Locate the cell with the specified text and output its (X, Y) center coordinate. 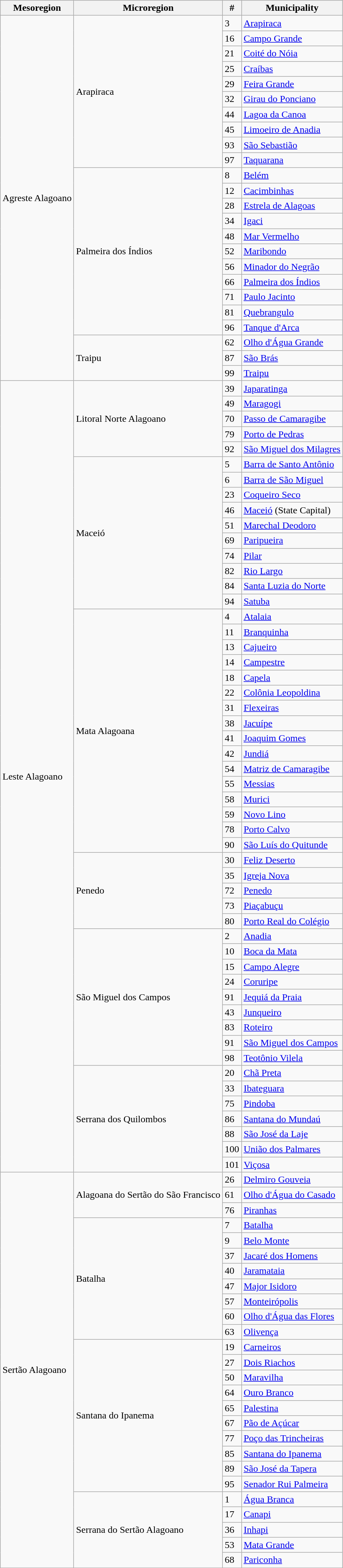
Inhapi (292, 1530)
Pão de Açúcar (292, 1423)
13 (232, 647)
66 (232, 282)
Campo Alegre (292, 967)
Delmiro Gouveia (292, 1180)
Marechal Deodoro (292, 525)
Olho d'Água Grande (292, 343)
51 (232, 525)
Porto de Pedras (292, 434)
Jaramataia (292, 1271)
89 (232, 1469)
São José da Laje (292, 1134)
Serrana do Sertão Alagoano (148, 1530)
92 (232, 449)
Minador do Negrão (292, 267)
Jacaré dos Homens (292, 1256)
63 (232, 1332)
76 (232, 1210)
Cajueiro (292, 647)
Carneiros (292, 1347)
57 (232, 1301)
61 (232, 1195)
45 (232, 130)
75 (232, 1103)
Paulo Jacinto (292, 297)
Sertão Alagoano (37, 1370)
Coqueiro Seco (292, 495)
60 (232, 1317)
Mata Grande (292, 1545)
Atalaia (292, 616)
25 (232, 69)
84 (232, 586)
5 (232, 465)
58 (232, 799)
Campestre (292, 662)
65 (232, 1408)
100 (232, 1149)
Estrela de Alagoas (292, 206)
27 (232, 1362)
40 (232, 1271)
# (232, 8)
Joaquim Gomes (292, 738)
7 (232, 1225)
Piranhas (292, 1210)
Quebrangulo (292, 312)
1 (232, 1499)
69 (232, 541)
Feira Grande (292, 84)
74 (232, 556)
Cacimbinhas (292, 191)
12 (232, 191)
86 (232, 1119)
Belém (292, 175)
6 (232, 480)
Ibateguara (292, 1088)
Satuba (292, 601)
46 (232, 510)
Leste Alagoano (37, 776)
Coité do Nóia (292, 54)
23 (232, 495)
Anadia (292, 936)
19 (232, 1347)
Igreja Nova (292, 875)
Lagoa da Canoa (292, 114)
68 (232, 1560)
Jequiá da Praia (292, 997)
Capela (292, 678)
73 (232, 906)
Major Isidoro (292, 1286)
Colônia Leopoldina (292, 693)
96 (232, 327)
Viçosa (292, 1165)
59 (232, 814)
101 (232, 1165)
22 (232, 693)
Água Branca (292, 1499)
81 (232, 312)
20 (232, 1073)
Jacuípe (292, 723)
33 (232, 1088)
26 (232, 1180)
Maribondo (292, 251)
Poço das Trincheiras (292, 1438)
São Brás (292, 358)
90 (232, 845)
Canapi (292, 1514)
Rio Largo (292, 571)
Campo Grande (292, 38)
98 (232, 1058)
56 (232, 267)
Novo Lino (292, 814)
50 (232, 1377)
78 (232, 830)
53 (232, 1545)
37 (232, 1256)
52 (232, 251)
Roteiro (292, 1027)
11 (232, 632)
31 (232, 708)
Dois Riachos (292, 1362)
Monteirópolis (292, 1301)
Girau do Ponciano (292, 99)
77 (232, 1438)
41 (232, 738)
64 (232, 1392)
Pindoba (292, 1103)
Taquarana (292, 160)
24 (232, 982)
Piaçabuçu (292, 906)
União dos Palmares (292, 1149)
95 (232, 1484)
62 (232, 343)
São José da Tapera (292, 1469)
85 (232, 1454)
32 (232, 99)
Olho d'Água das Flores (292, 1317)
99 (232, 373)
70 (232, 419)
47 (232, 1286)
2 (232, 936)
Mar Vermelho (292, 236)
4 (232, 616)
71 (232, 297)
Olivença (292, 1332)
Teotônio Vilela (292, 1058)
17 (232, 1514)
Mata Alagoana (148, 731)
Palestina (292, 1408)
Microregion (148, 8)
Belo Monte (292, 1241)
80 (232, 921)
Maravilha (292, 1377)
72 (232, 890)
39 (232, 388)
Alagoana do Sertão do São Francisco (148, 1195)
Maceió (148, 533)
Limoeiro de Anadia (292, 130)
14 (232, 662)
Paripueira (292, 541)
38 (232, 723)
Junqueiro (292, 1012)
São Luís do Quitunde (292, 845)
Senador Rui Palmeira (292, 1484)
55 (232, 784)
93 (232, 145)
36 (232, 1530)
8 (232, 175)
16 (232, 38)
Barra de São Miguel (292, 480)
35 (232, 875)
Ouro Branco (292, 1392)
9 (232, 1241)
Chã Preta (292, 1073)
34 (232, 221)
Messias (292, 784)
Murici (292, 799)
29 (232, 84)
Coruripe (292, 982)
43 (232, 1012)
30 (232, 860)
Litoral Norte Alagoano (148, 419)
48 (232, 236)
82 (232, 571)
67 (232, 1423)
Tanque d'Arca (292, 327)
Feliz Deserto (292, 860)
21 (232, 54)
Maceió (State Capital) (292, 510)
Barra de Santo Antônio (292, 465)
Craíbas (292, 69)
10 (232, 952)
Mesoregion (37, 8)
94 (232, 601)
Serrana dos Quilombos (148, 1119)
Porto Calvo (292, 830)
Matriz de Camaragibe (292, 769)
54 (232, 769)
3 (232, 23)
Branquinha (292, 632)
Pilar (292, 556)
42 (232, 754)
Pariconha (292, 1560)
83 (232, 1027)
87 (232, 358)
Igaci (292, 221)
88 (232, 1134)
Maragogi (292, 403)
Olho d'Água do Casado (292, 1195)
28 (232, 206)
Municipality (292, 8)
18 (232, 678)
Agreste Alagoano (37, 198)
79 (232, 434)
Flexeiras (292, 708)
Japaratinga (292, 388)
97 (232, 160)
Porto Real do Colégio (292, 921)
São Miguel dos Milagres (292, 449)
São Sebastião (292, 145)
44 (232, 114)
Jundiá (292, 754)
15 (232, 967)
Santana do Mundaú (292, 1119)
Santa Luzia do Norte (292, 586)
Boca da Mata (292, 952)
Passo de Camaragibe (292, 419)
49 (232, 403)
